For the text-containing cell, return its midpoint in [X, Y] coordinate format. 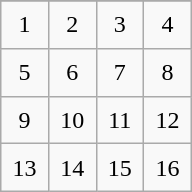
5 [25, 72]
14 [72, 168]
16 [168, 168]
15 [120, 168]
9 [25, 120]
1 [25, 25]
8 [168, 72]
2 [72, 25]
12 [168, 120]
3 [120, 25]
10 [72, 120]
6 [72, 72]
13 [25, 168]
11 [120, 120]
7 [120, 72]
4 [168, 25]
